Identify which cell holds the provided text, then report its (x, y) central coordinate. 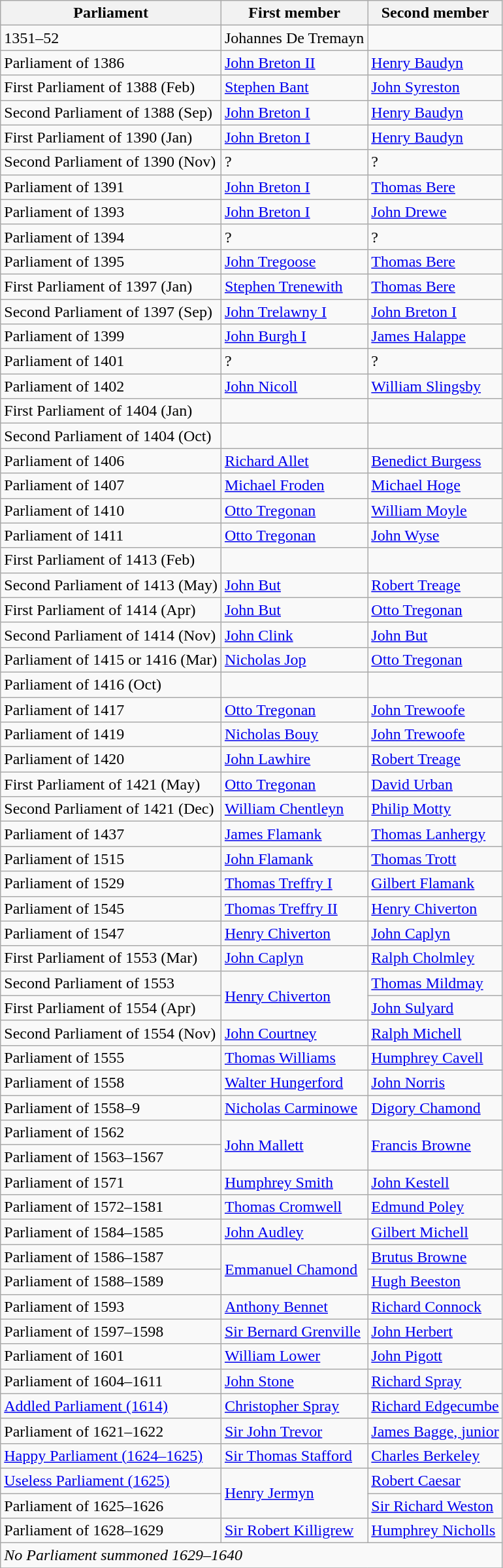
Parliament of 1417 (111, 709)
Sir Richard Weston (435, 1505)
1351–52 (111, 38)
First Parliament of 1388 (Feb) (111, 88)
John Clink (294, 635)
John Nicoll (294, 386)
Henry Jermyn (294, 1493)
John Burgh I (294, 337)
Parliament of 1586–1587 (111, 1257)
First member (294, 13)
Parliament of 1391 (111, 187)
Parliament of 1401 (111, 361)
Second Parliament of 1388 (Sep) (111, 112)
Humphrey Smith (294, 1182)
Parliament of 1399 (111, 337)
Parliament of 1572–1581 (111, 1207)
Second Parliament of 1414 (Nov) (111, 635)
Thomas Williams (294, 1058)
Second Parliament of 1553 (111, 983)
John Tregoose (294, 261)
Parliament of 1416 (Oct) (111, 684)
First Parliament of 1404 (Jan) (111, 411)
Humphrey Cavell (435, 1058)
Walter Hungerford (294, 1082)
Benedict Burgess (435, 461)
Parliament of 1601 (111, 1356)
Parliament of 1593 (111, 1307)
Nicholas Jop (294, 659)
Parliament of 1407 (111, 486)
Thomas Mildmay (435, 983)
Stephen Trenewith (294, 286)
First Parliament of 1390 (Jan) (111, 137)
John Audley (294, 1232)
Ralph Michell (435, 1033)
Parliament of 1545 (111, 909)
Christopher Spray (294, 1406)
Michael Froden (294, 486)
William Moyle (435, 510)
Hugh Beeston (435, 1282)
John Sulyard (435, 1008)
Parliament of 1415 or 1416 (Mar) (111, 659)
Michael Hoge (435, 486)
Sir John Trevor (294, 1431)
Anthony Bennet (294, 1307)
Happy Parliament (1624–1625) (111, 1456)
Nicholas Carminowe (294, 1108)
Parliament of 1558 (111, 1082)
Emmanuel Chamond (294, 1269)
Nicholas Bouy (294, 735)
James Flamank (294, 834)
John Trelawny I (294, 312)
Sir Bernard Grenville (294, 1331)
Parliament of 1406 (111, 461)
Thomas Lanhergy (435, 834)
James Halappe (435, 337)
Parliament of 1420 (111, 759)
Gilbert Michell (435, 1232)
Digory Chamond (435, 1108)
David Urban (435, 784)
Robert Caesar (435, 1480)
John Mallett (294, 1145)
Parliament of 1621–1622 (111, 1431)
Parliament of 1547 (111, 933)
First Parliament of 1414 (Apr) (111, 610)
First Parliament of 1397 (Jan) (111, 286)
Richard Edgecumbe (435, 1406)
Second Parliament of 1413 (May) (111, 585)
John Norris (435, 1082)
Parliament of 1386 (111, 63)
Useless Parliament (1625) (111, 1480)
Parliament of 1584–1585 (111, 1232)
Richard Allet (294, 461)
Parliament (111, 13)
Parliament of 1558–9 (111, 1108)
First Parliament of 1553 (Mar) (111, 958)
Parliament of 1394 (111, 237)
Thomas Cromwell (294, 1207)
John Syreston (435, 88)
Edmund Poley (435, 1207)
Brutus Browne (435, 1257)
John Wyse (435, 535)
First Parliament of 1421 (May) (111, 784)
Parliament of 1555 (111, 1058)
John Lawhire (294, 759)
Parliament of 1402 (111, 386)
John Kestell (435, 1182)
Parliament of 1437 (111, 834)
James Bagge, junior (435, 1431)
Parliament of 1562 (111, 1133)
Parliament of 1588–1589 (111, 1282)
Richard Spray (435, 1381)
Parliament of 1419 (111, 735)
William Chentleyn (294, 809)
Second Parliament of 1421 (Dec) (111, 809)
Second Parliament of 1404 (Oct) (111, 436)
Addled Parliament (1614) (111, 1406)
No Parliament summoned 1629–1640 (252, 1556)
Gilbert Flamank (435, 884)
John Breton II (294, 63)
Johannes De Tremayn (294, 38)
Parliament of 1571 (111, 1182)
Parliament of 1411 (111, 535)
First Parliament of 1413 (Feb) (111, 560)
William Slingsby (435, 386)
Second member (435, 13)
Second Parliament of 1397 (Sep) (111, 312)
John Pigott (435, 1356)
Parliament of 1529 (111, 884)
Philip Motty (435, 809)
Parliament of 1628–1629 (111, 1531)
Parliament of 1625–1626 (111, 1505)
Parliament of 1563–1567 (111, 1158)
Parliament of 1604–1611 (111, 1381)
John Drewe (435, 212)
John Stone (294, 1381)
Parliament of 1395 (111, 261)
Parliament of 1515 (111, 859)
Sir Thomas Stafford (294, 1456)
Second Parliament of 1554 (Nov) (111, 1033)
Humphrey Nicholls (435, 1531)
Thomas Trott (435, 859)
John Flamank (294, 859)
Parliament of 1393 (111, 212)
John Herbert (435, 1331)
John Courtney (294, 1033)
Parliament of 1597–1598 (111, 1331)
Sir Robert Killigrew (294, 1531)
Thomas Treffry I (294, 884)
Charles Berkeley (435, 1456)
Parliament of 1410 (111, 510)
Stephen Bant (294, 88)
Thomas Treffry II (294, 909)
Francis Browne (435, 1145)
William Lower (294, 1356)
Ralph Cholmley (435, 958)
Richard Connock (435, 1307)
Second Parliament of 1390 (Nov) (111, 162)
First Parliament of 1554 (Apr) (111, 1008)
